Provide the [X, Y] coordinate of the cell's center where the given text is located.  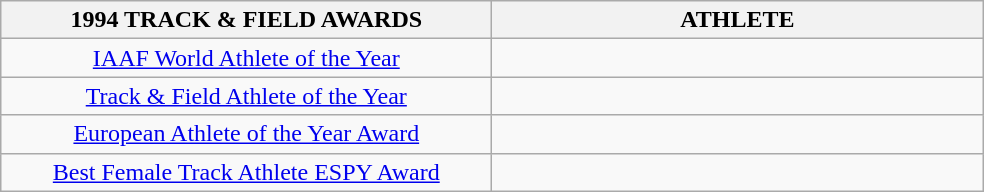
IAAF World Athlete of the Year [246, 58]
Track & Field Athlete of the Year [246, 96]
1994 TRACK & FIELD AWARDS [246, 20]
Best Female Track Athlete ESPY Award [246, 172]
European Athlete of the Year Award [246, 134]
ATHLETE [738, 20]
